Detect which cell encompasses the target text, then output its [x, y] center coordinate. 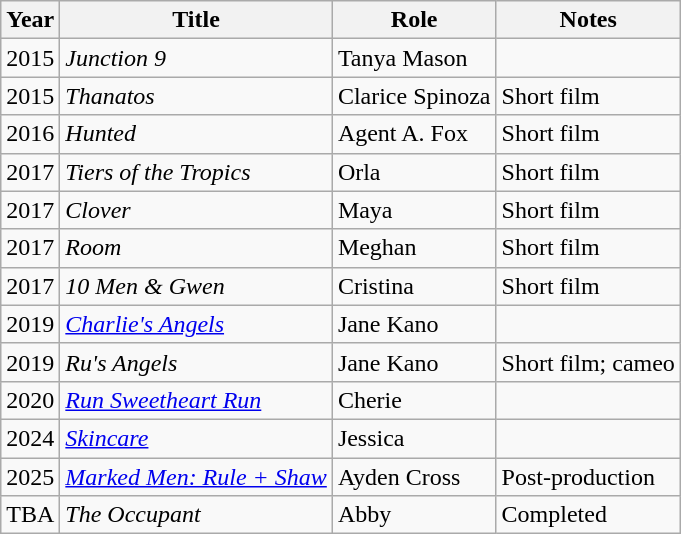
Short film; cameo [588, 362]
2024 [30, 438]
Year [30, 20]
Notes [588, 20]
Clarice Spinoza [414, 96]
2025 [30, 477]
Jessica [414, 438]
Completed [588, 515]
Run Sweetheart Run [196, 400]
The Occupant [196, 515]
Charlie's Angels [196, 324]
Skincare [196, 438]
Ru's Angels [196, 362]
Clover [196, 210]
Thanatos [196, 96]
Tanya Mason [414, 58]
Junction 9 [196, 58]
Cristina [414, 286]
Tiers of the Tropics [196, 172]
Role [414, 20]
10 Men & Gwen [196, 286]
Marked Men: Rule + Shaw [196, 477]
2020 [30, 400]
Post-production [588, 477]
Agent A. Fox [414, 134]
Cherie [414, 400]
Hunted [196, 134]
Maya [414, 210]
Room [196, 248]
Ayden Cross [414, 477]
TBA [30, 515]
Meghan [414, 248]
2016 [30, 134]
Abby [414, 515]
Title [196, 20]
Orla [414, 172]
